Return the [x, y] coordinate for the center point of the cell that contains the specified text.  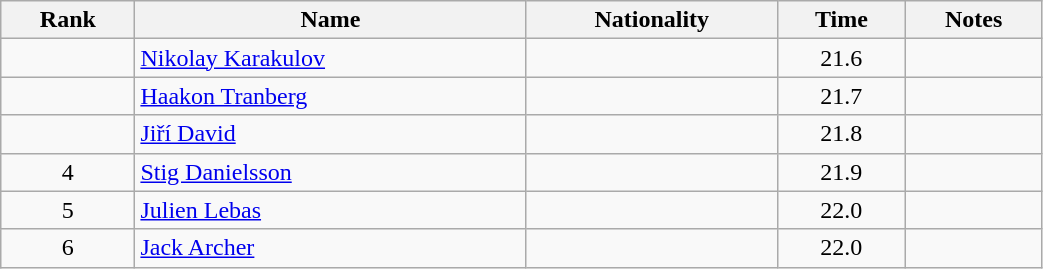
21.6 [841, 58]
21.8 [841, 134]
6 [68, 248]
21.7 [841, 96]
Jiří David [330, 134]
5 [68, 210]
Jack Archer [330, 248]
Time [841, 20]
Rank [68, 20]
Notes [974, 20]
Nikolay Karakulov [330, 58]
Nationality [652, 20]
Stig Danielsson [330, 172]
Haakon Tranberg [330, 96]
Name [330, 20]
21.9 [841, 172]
Julien Lebas [330, 210]
4 [68, 172]
